Provide the (X, Y) coordinate of the cell's center where the given text is located.  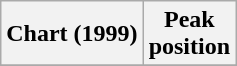
Chart (1999) (72, 34)
Peakposition (189, 34)
